Determine the (X, Y) coordinate at the center of the cell enclosing the given text.  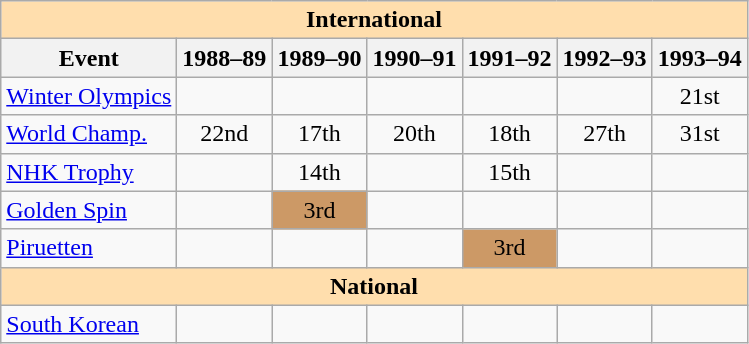
Event (89, 58)
21st (700, 96)
Piruetten (89, 248)
1992–93 (604, 58)
22nd (224, 134)
National (374, 286)
Golden Spin (89, 210)
14th (320, 172)
1990–91 (414, 58)
South Korean (89, 324)
1991–92 (510, 58)
15th (510, 172)
World Champ. (89, 134)
NHK Trophy (89, 172)
1993–94 (700, 58)
18th (510, 134)
1989–90 (320, 58)
International (374, 20)
27th (604, 134)
Winter Olympics (89, 96)
17th (320, 134)
1988–89 (224, 58)
20th (414, 134)
31st (700, 134)
